Capture the cell that displays the provided text and extract its (x, y) central coordinate. 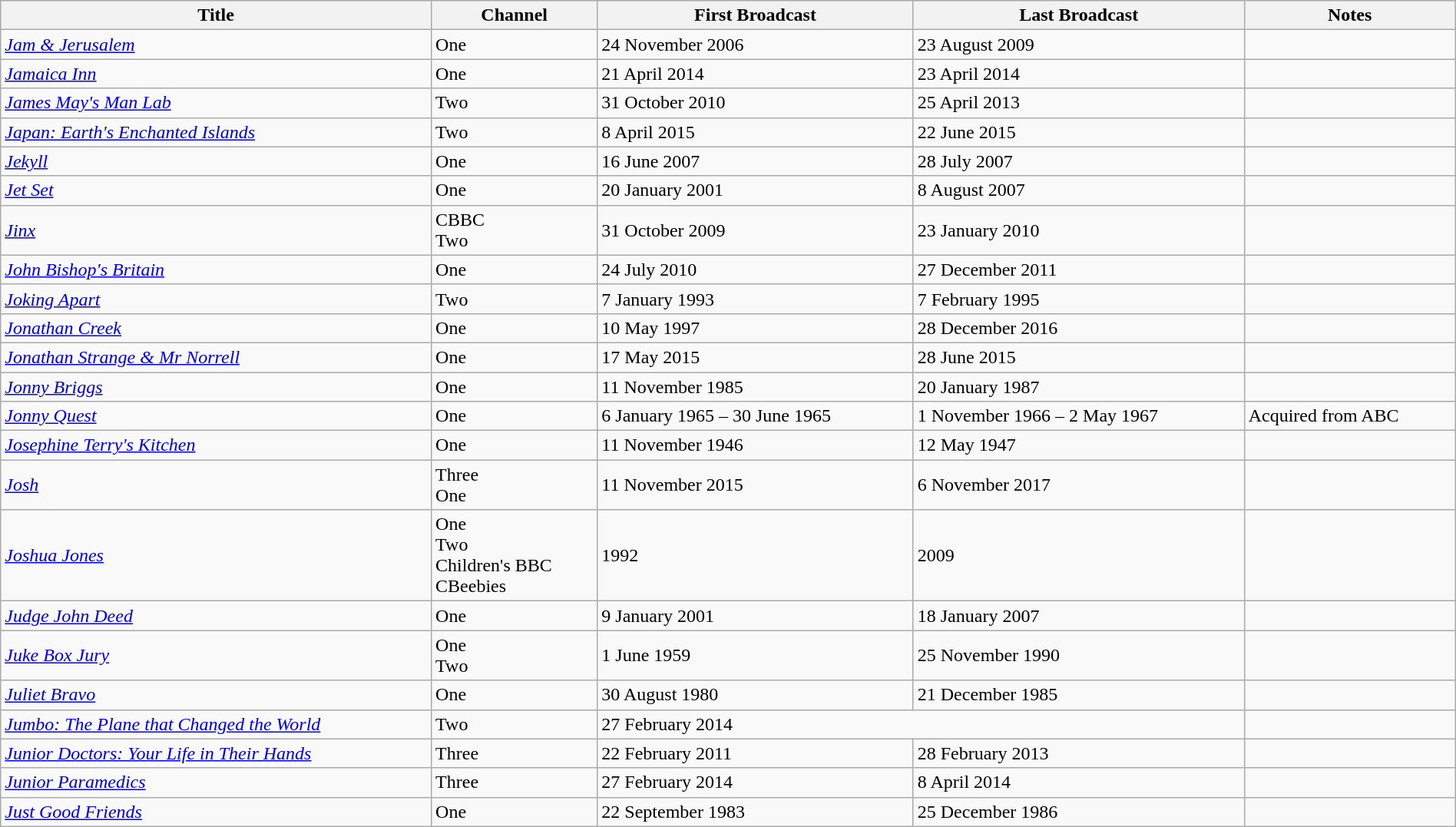
25 November 1990 (1078, 656)
John Bishop's Britain (217, 270)
22 September 1983 (756, 812)
Japan: Earth's Enchanted Islands (217, 132)
20 January 2001 (756, 190)
Joking Apart (217, 299)
Joshua Jones (217, 556)
22 February 2011 (756, 753)
1992 (756, 556)
Last Broadcast (1078, 15)
Jonathan Strange & Mr Norrell (217, 357)
Josephine Terry's Kitchen (217, 445)
25 December 1986 (1078, 812)
Judge John Deed (217, 616)
Jonny Quest (217, 416)
Title (217, 15)
First Broadcast (756, 15)
24 November 2006 (756, 45)
Channel (515, 15)
8 April 2015 (756, 132)
8 April 2014 (1078, 782)
Jonathan Creek (217, 328)
Jonny Briggs (217, 386)
11 November 1985 (756, 386)
28 February 2013 (1078, 753)
Junior Paramedics (217, 782)
30 August 1980 (756, 695)
24 July 2010 (756, 270)
11 November 1946 (756, 445)
Jamaica Inn (217, 74)
1 June 1959 (756, 656)
21 December 1985 (1078, 695)
8 August 2007 (1078, 190)
Just Good Friends (217, 812)
Juke Box Jury (217, 656)
Junior Doctors: Your Life in Their Hands (217, 753)
7 January 1993 (756, 299)
28 December 2016 (1078, 328)
25 April 2013 (1078, 103)
Juliet Bravo (217, 695)
31 October 2010 (756, 103)
Jinx (217, 230)
31 October 2009 (756, 230)
CBBC Two (515, 230)
Acquired from ABC (1350, 416)
16 June 2007 (756, 161)
22 June 2015 (1078, 132)
6 November 2017 (1078, 485)
17 May 2015 (756, 357)
Jumbo: The Plane that Changed the World (217, 724)
Josh (217, 485)
1 November 1966 – 2 May 1967 (1078, 416)
23 April 2014 (1078, 74)
James May's Man Lab (217, 103)
27 December 2011 (1078, 270)
12 May 1947 (1078, 445)
20 January 1987 (1078, 386)
6 January 1965 – 30 June 1965 (756, 416)
28 June 2015 (1078, 357)
One Two Children's BBC CBeebies (515, 556)
Notes (1350, 15)
Three One (515, 485)
10 May 1997 (756, 328)
7 February 1995 (1078, 299)
21 April 2014 (756, 74)
Jet Set (217, 190)
28 July 2007 (1078, 161)
One Two (515, 656)
11 November 2015 (756, 485)
23 January 2010 (1078, 230)
2009 (1078, 556)
18 January 2007 (1078, 616)
9 January 2001 (756, 616)
23 August 2009 (1078, 45)
Jekyll (217, 161)
Jam & Jerusalem (217, 45)
